Determine the (x, y) coordinate at the center of the cell enclosing the given text.  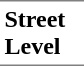
Street Level (42, 33)
